Pinpoint the cell where the given text exists, returning its (x, y) midpoint coordinate. 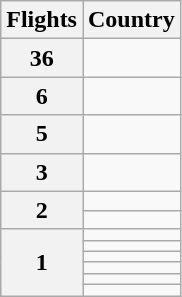
36 (42, 58)
6 (42, 96)
Country (131, 20)
5 (42, 134)
Flights (42, 20)
2 (42, 210)
1 (42, 262)
3 (42, 172)
